Pinpoint the cell where the given text exists, returning its [X, Y] midpoint coordinate. 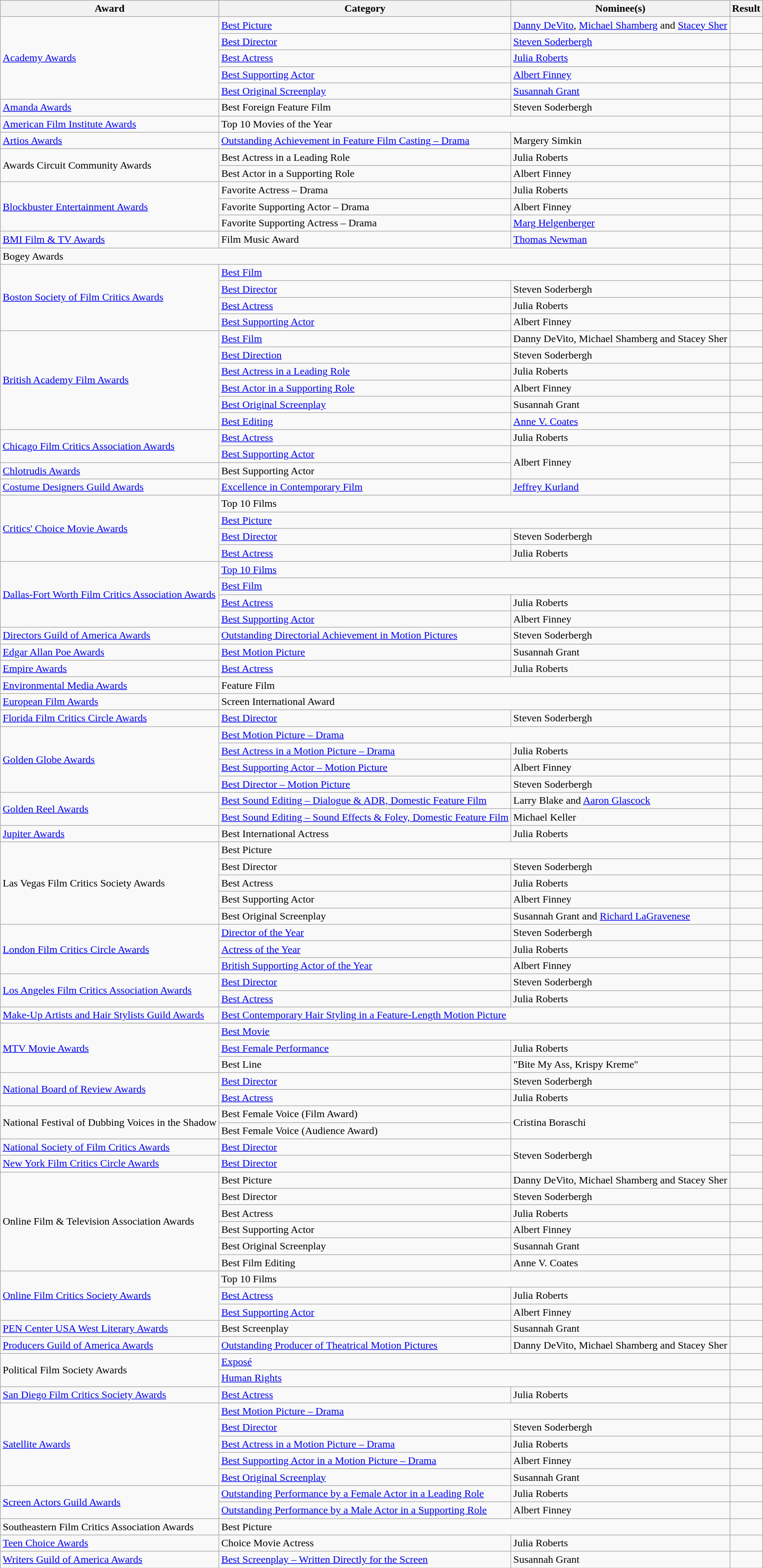
Category [365, 9]
London Film Critics Circle Awards [110, 949]
Edgar Allan Poe Awards [110, 652]
Dallas-Fort Worth Film Critics Association Awards [110, 594]
National Society of Film Critics Awards [110, 1147]
British Supporting Actor of the Year [365, 965]
Screen Actors Guild Awards [110, 1502]
Outstanding Achievement in Feature Film Casting – Drama [365, 140]
Best Supporting Actor in a Motion Picture – Drama [365, 1460]
Southeastern Film Critics Association Awards [110, 1526]
Empire Awards [110, 668]
New York Film Critics Circle Awards [110, 1164]
Writers Guild of America Awards [110, 1560]
Online Film Critics Society Awards [110, 1296]
Awards Circuit Community Awards [110, 165]
Las Vegas Film Critics Society Awards [110, 883]
Political Film Society Awards [110, 1370]
Florida Film Critics Circle Awards [110, 718]
Outstanding Performance by a Male Actor in a Supporting Role [365, 1510]
Favorite Actress – Drama [365, 190]
Susannah Grant and Richard LaGravenese [620, 916]
Golden Globe Awards [110, 760]
Best Director – Motion Picture [365, 784]
Larry Blake and Aaron Glascock [620, 801]
Best Film Editing [365, 1263]
Outstanding Performance by a Female Actor in a Leading Role [365, 1493]
Critics' Choice Movie Awards [110, 528]
Best Female Voice (Film Award) [365, 1114]
Best International Actress [365, 834]
Best Motion Picture [365, 652]
Golden Reel Awards [110, 809]
Jupiter Awards [110, 834]
Best Sound Editing – Dialogue & ADR, Domestic Feature Film [365, 801]
National Festival of Dubbing Voices in the Shadow [110, 1122]
Best Contemporary Hair Styling in a Feature-Length Motion Picture [474, 1015]
Result [746, 9]
Amanda Awards [110, 108]
Best Editing [365, 421]
Chlotrudis Awards [110, 470]
Best Movie [474, 1032]
Best Female Performance [365, 1048]
Los Angeles Film Critics Association Awards [110, 990]
Favorite Supporting Actor – Drama [365, 207]
Best Screenplay [365, 1329]
Boston Society of Film Critics Awards [110, 297]
Nominee(s) [620, 9]
MTV Movie Awards [110, 1048]
Jeffrey Kurland [620, 487]
Directors Guild of America Awards [110, 636]
Teen Choice Awards [110, 1543]
Best Line [365, 1065]
Producers Guild of America Awards [110, 1345]
Costume Designers Guild Awards [110, 487]
Best Female Voice (Audience Award) [365, 1131]
Favorite Supporting Actress – Drama [365, 223]
Screen International Award [474, 701]
Marg Helgenberger [620, 223]
Top 10 Movies of the Year [474, 124]
Make-Up Artists and Hair Stylists Guild Awards [110, 1015]
Exposé [474, 1362]
Best Foreign Feature Film [365, 108]
Online Film & Television Association Awards [110, 1221]
Cristina Boraschi [620, 1122]
Film Music Award [365, 240]
Choice Movie Actress [365, 1543]
American Film Institute Awards [110, 124]
National Board of Review Awards [110, 1089]
Best Sound Editing – Sound Effects & Foley, Domestic Feature Film [365, 817]
Environmental Media Awards [110, 685]
Thomas Newman [620, 240]
British Academy Film Awards [110, 380]
Academy Awards [110, 58]
Best Screenplay – Written Directly for the Screen [365, 1560]
Margery Simkin [620, 140]
European Film Awards [110, 701]
Outstanding Directorial Achievement in Motion Pictures [365, 636]
Director of the Year [365, 932]
San Diego Film Critics Society Awards [110, 1395]
Excellence in Contemporary Film [365, 487]
"Bite My Ass, Krispy Kreme" [620, 1065]
Chicago Film Critics Association Awards [110, 446]
Bogey Awards [365, 256]
Best Supporting Actor – Motion Picture [365, 768]
Michael Keller [620, 817]
Outstanding Producer of Theatrical Motion Pictures [365, 1345]
BMI Film & TV Awards [110, 240]
Actress of the Year [365, 949]
Blockbuster Entertainment Awards [110, 206]
Artios Awards [110, 140]
Best Direction [365, 355]
Human Rights [474, 1378]
Award [110, 9]
PEN Center USA West Literary Awards [110, 1329]
Satellite Awards [110, 1444]
Feature Film [474, 685]
